Capture the cell that displays the provided text and extract its [x, y] central coordinate. 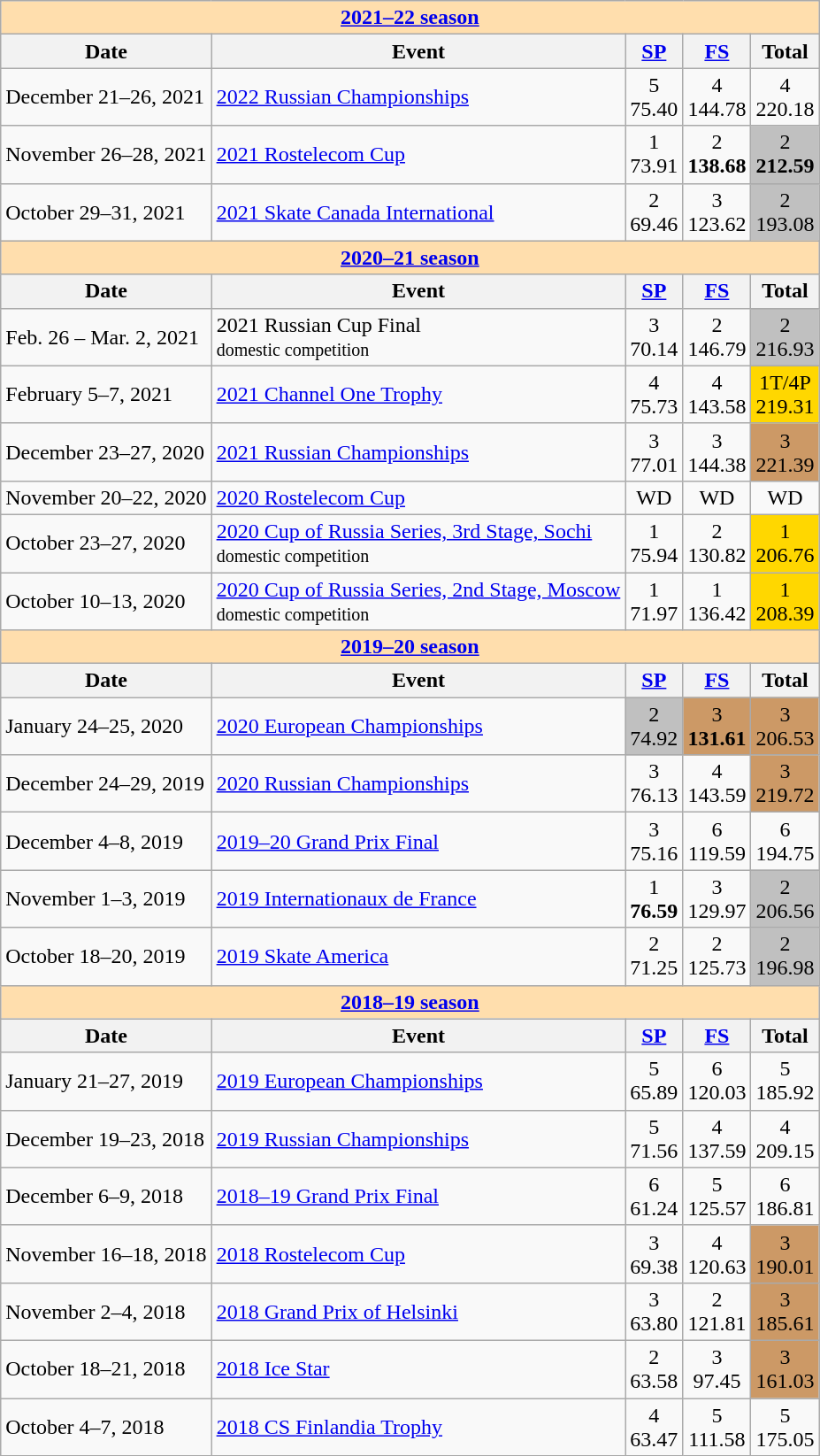
2 63.58 [655, 1368]
3 129.97 [717, 899]
2 212.59 [786, 154]
2018–19 season [410, 1002]
4 144.78 [717, 97]
5 111.58 [717, 1427]
3 219.72 [786, 784]
3 63.80 [655, 1312]
2021 Russian Championships [418, 451]
3 97.45 [717, 1368]
3 144.38 [717, 451]
2019 Skate America [418, 956]
October 4–7, 2018 [106, 1427]
4 120.63 [717, 1253]
January 24–25, 2020 [106, 726]
1 208.39 [786, 600]
6 194.75 [786, 841]
3 77.01 [655, 451]
2020 Cup of Russia Series, 3rd Stage, Sochi domestic competition [418, 543]
2018 Rostelecom Cup [418, 1253]
2021 Russian Cup Final domestic competition [418, 336]
5 75.40 [655, 97]
2 71.25 [655, 956]
2021 Skate Canada International [418, 212]
4 220.18 [786, 97]
4 143.59 [717, 784]
2018 Grand Prix of Helsinki [418, 1312]
5 185.92 [786, 1082]
2020–21 season [410, 258]
October 10–13, 2020 [106, 600]
2 196.98 [786, 956]
2020 European Championships [418, 726]
October 18–21, 2018 [106, 1368]
October 29–31, 2021 [106, 212]
1 73.91 [655, 154]
4 63.47 [655, 1427]
5 125.57 [717, 1197]
1 206.76 [786, 543]
3 131.61 [717, 726]
2 69.46 [655, 212]
2018–19 Grand Prix Final [418, 1197]
5 71.56 [655, 1138]
3 123.62 [717, 212]
December 21–26, 2021 [106, 97]
2 206.56 [786, 899]
4 143.58 [717, 395]
2021 Channel One Trophy [418, 395]
October 18–20, 2019 [106, 956]
December 24–29, 2019 [106, 784]
2019–20 season [410, 647]
4 137.59 [717, 1138]
3 161.03 [786, 1368]
October 23–27, 2020 [106, 543]
2 193.08 [786, 212]
2019–20 Grand Prix Final [418, 841]
3 185.61 [786, 1312]
1 75.94 [655, 543]
2022 Russian Championships [418, 97]
November 26–28, 2021 [106, 154]
1 76.59 [655, 899]
3 75.16 [655, 841]
2019 Internationaux de France [418, 899]
December 19–23, 2018 [106, 1138]
3 221.39 [786, 451]
3 206.53 [786, 726]
November 1–3, 2019 [106, 899]
December 23–27, 2020 [106, 451]
3 76.13 [655, 784]
2 138.68 [717, 154]
6 119.59 [717, 841]
December 6–9, 2018 [106, 1197]
1 71.97 [655, 600]
1T/4P 219.31 [786, 395]
4 75.73 [655, 395]
6 120.03 [717, 1082]
4 209.15 [786, 1138]
2 74.92 [655, 726]
2020 Rostelecom Cup [418, 497]
1 136.42 [717, 600]
2020 Russian Championships [418, 784]
November 2–4, 2018 [106, 1312]
Feb. 26 – Mar. 2, 2021 [106, 336]
2 121.81 [717, 1312]
2019 European Championships [418, 1082]
6 186.81 [786, 1197]
3 190.01 [786, 1253]
2 216.93 [786, 336]
3 69.38 [655, 1253]
2 146.79 [717, 336]
3 70.14 [655, 336]
6 61.24 [655, 1197]
5 175.05 [786, 1427]
2021–22 season [410, 18]
2 130.82 [717, 543]
2021 Rostelecom Cup [418, 154]
2019 Russian Championships [418, 1138]
December 4–8, 2019 [106, 841]
2020 Cup of Russia Series, 2nd Stage, Moscow domestic competition [418, 600]
November 16–18, 2018 [106, 1253]
2 125.73 [717, 956]
5 65.89 [655, 1082]
January 21–27, 2019 [106, 1082]
February 5–7, 2021 [106, 395]
2018 Ice Star [418, 1368]
2018 CS Finlandia Trophy [418, 1427]
November 20–22, 2020 [106, 497]
